Output the [X, Y] coordinate of the center of the cell containing the given text.  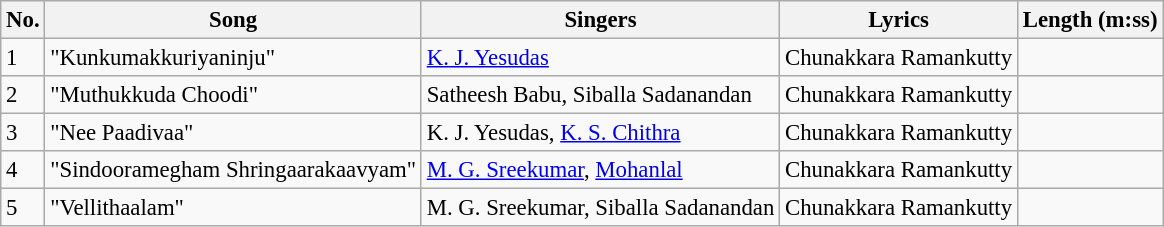
Satheesh Babu, Siballa Sadanandan [600, 95]
2 [23, 95]
Length (m:ss) [1090, 20]
K. J. Yesudas [600, 58]
Song [233, 20]
"Muthukkuda Choodi" [233, 95]
1 [23, 58]
Lyrics [899, 20]
"Kunkumakkuriyaninju" [233, 58]
5 [23, 208]
"Vellithaalam" [233, 208]
3 [23, 133]
"Sindooramegham Shringaarakaavyam" [233, 170]
"Nee Paadivaa" [233, 133]
Singers [600, 20]
4 [23, 170]
No. [23, 20]
M. G. Sreekumar, Mohanlal [600, 170]
K. J. Yesudas, K. S. Chithra [600, 133]
M. G. Sreekumar, Siballa Sadanandan [600, 208]
